Provide the (x, y) coordinate of the cell's center where the given text is located.  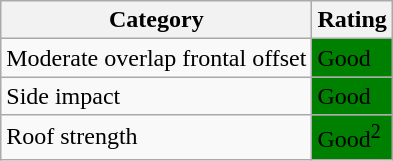
Rating (352, 20)
Category (156, 20)
Good2 (352, 138)
Roof strength (156, 138)
Moderate overlap frontal offset (156, 58)
Side impact (156, 96)
